Capture the cell that displays the provided text and extract its (X, Y) central coordinate. 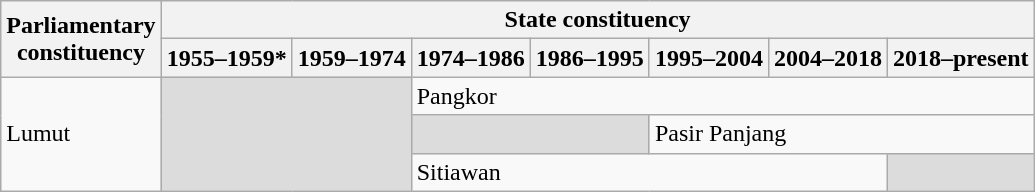
1986–1995 (590, 58)
2004–2018 (828, 58)
2018–present (960, 58)
Sitiawan (649, 172)
Pasir Panjang (842, 134)
1995–2004 (708, 58)
Pangkor (722, 96)
State constituency (598, 20)
1959–1974 (352, 58)
1955–1959* (226, 58)
1974–1986 (470, 58)
Lumut (81, 134)
Parliamentaryconstituency (81, 39)
